Extract the (X, Y) coordinate from the center of the cell holding the provided text.  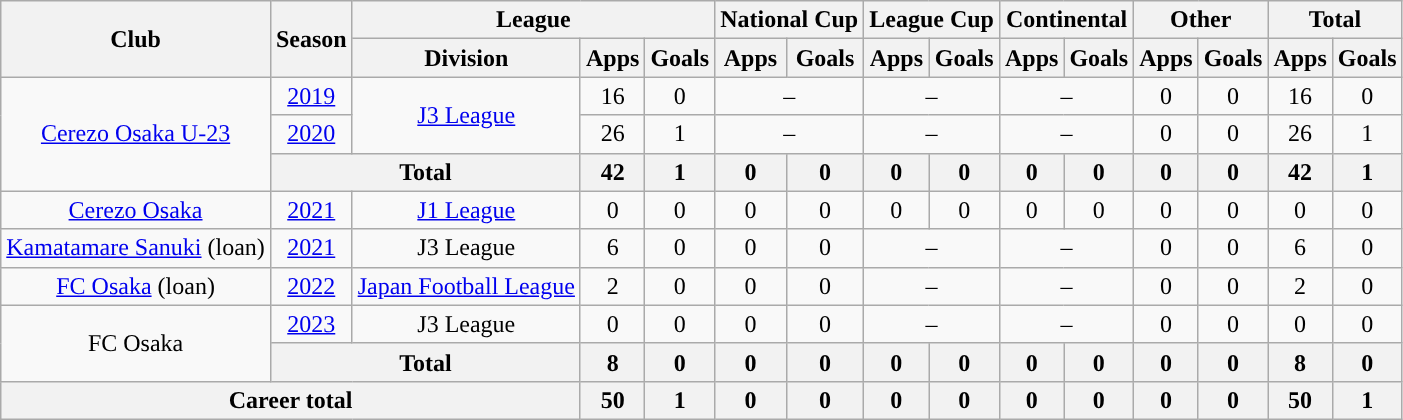
Club (136, 39)
League (534, 20)
Kamatamare Sanuki (loan) (136, 248)
Season (311, 39)
2020 (311, 134)
Division (466, 58)
2019 (311, 96)
FC Osaka (loan) (136, 286)
National Cup (790, 20)
Other (1201, 20)
Japan Football League (466, 286)
Cerezo Osaka (136, 210)
2022 (311, 286)
Continental (1066, 20)
Cerezo Osaka U-23 (136, 134)
League Cup (932, 20)
FC Osaka (136, 343)
J1 League (466, 210)
2023 (311, 324)
Career total (291, 400)
